Identify which cell holds the provided text, then report its (x, y) central coordinate. 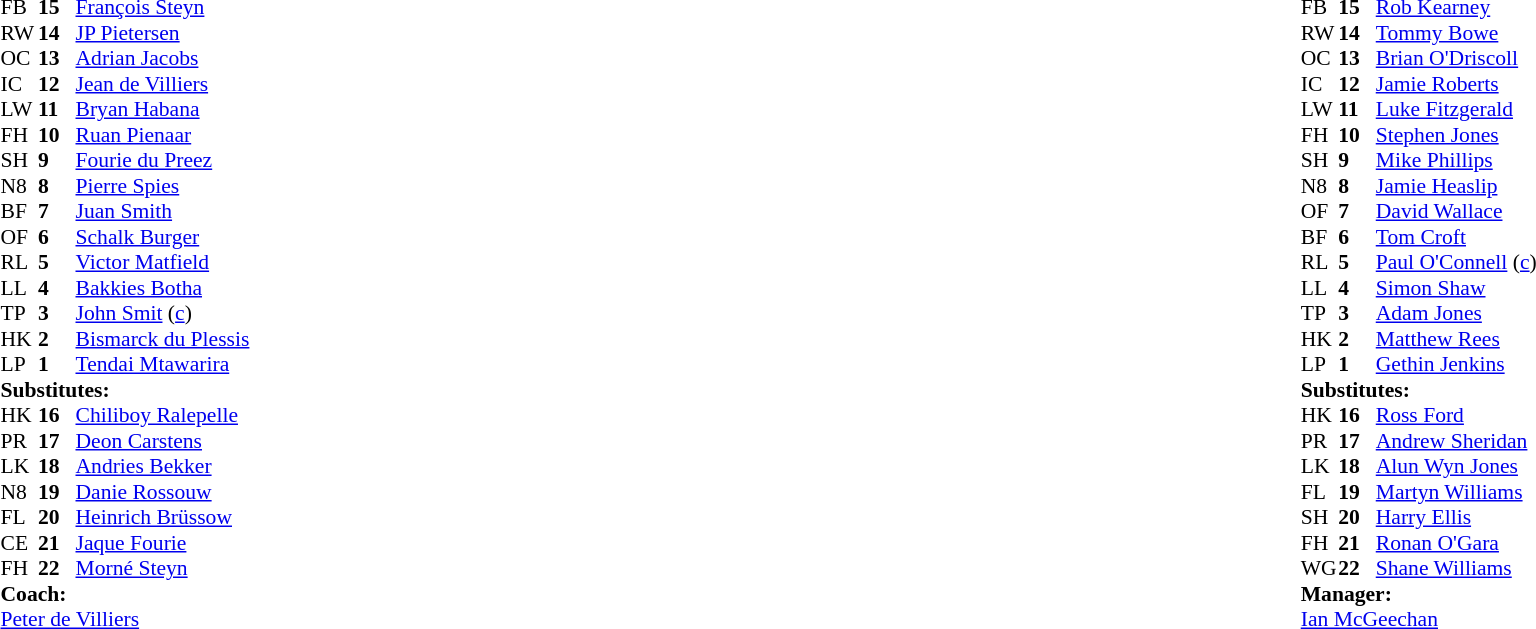
John Smit (c) (163, 313)
Ruan Pienaar (163, 135)
Coach: (124, 594)
Bryan Habana (163, 109)
Bismarck du Plessis (163, 339)
Adrian Jacobs (163, 59)
Bakkies Botha (163, 288)
Substitutes: (124, 390)
Juan Smith (163, 211)
WG (1320, 569)
Deon Carstens (163, 441)
Victor Matfield (163, 263)
Jean de Villiers (163, 84)
Danie Rossouw (163, 492)
Jaque Fourie (163, 543)
Heinrich Brüssow (163, 517)
JP Pietersen (163, 33)
CE (19, 543)
Fourie du Preez (163, 161)
Tendai Mtawarira (163, 365)
Andries Bekker (163, 467)
Morné Steyn (163, 569)
Chiliboy Ralepelle (163, 415)
Schalk Burger (163, 237)
Pierre Spies (163, 186)
